Search for the cell housing the specified text and yield its [x, y] center coordinate. 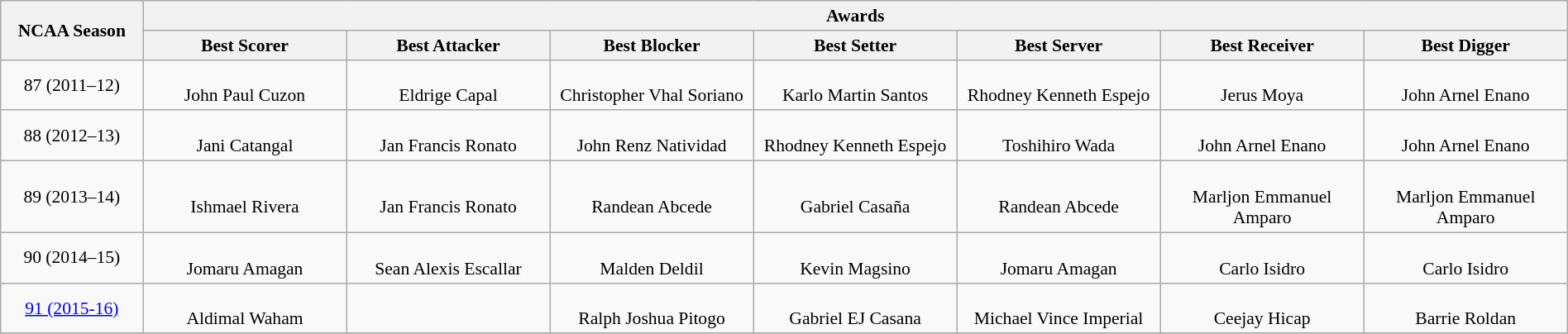
Karlo Martin Santos [855, 84]
Gabriel Casaña [855, 197]
90 (2014–15) [72, 258]
Ralph Joshua Pitogo [652, 308]
Kevin Magsino [855, 258]
John Paul Cuzon [245, 84]
91 (2015-16) [72, 308]
87 (2011–12) [72, 84]
John Renz Natividad [652, 136]
Awards [855, 16]
Jani Catangal [245, 136]
Barrie Roldan [1465, 308]
Best Attacker [448, 45]
88 (2012–13) [72, 136]
Best Receiver [1262, 45]
Malden Deldil [652, 258]
Sean Alexis Escallar [448, 258]
Eldrige Capal [448, 84]
Ishmael Rivera [245, 197]
Best Server [1059, 45]
Best Scorer [245, 45]
NCAA Season [72, 30]
Jerus Moya [1262, 84]
Christopher Vhal Soriano [652, 84]
Ceejay Hicap [1262, 308]
Gabriel EJ Casana [855, 308]
89 (2013–14) [72, 197]
Michael Vince Imperial [1059, 308]
Best Blocker [652, 45]
Toshihiro Wada [1059, 136]
Best Digger [1465, 45]
Aldimal Waham [245, 308]
Best Setter [855, 45]
